Extract the [X, Y] coordinate from the center of the cell holding the provided text.  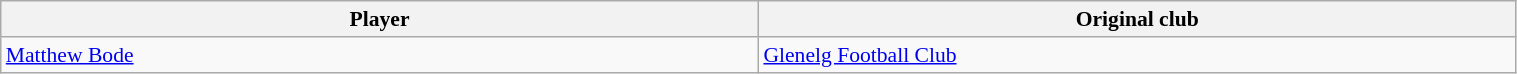
Original club [1137, 19]
Glenelg Football Club [1137, 55]
Player [380, 19]
Matthew Bode [380, 55]
